Return the [x, y] coordinate for the center point of the cell that contains the specified text.  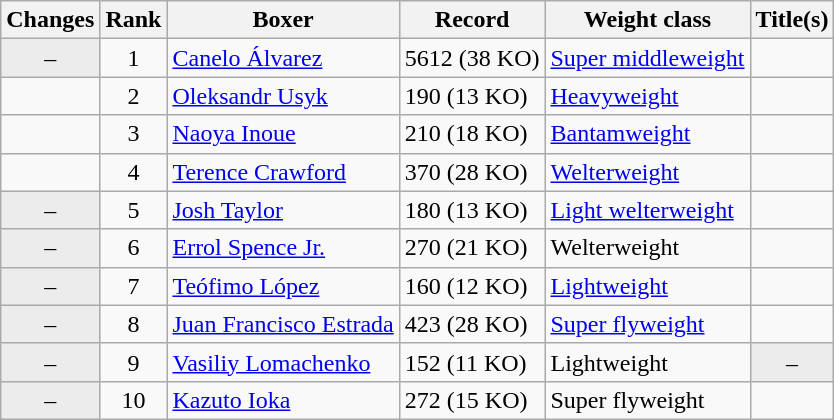
7 [134, 286]
Kazuto Ioka [283, 400]
190 (13 KO) [472, 96]
Heavyweight [648, 96]
9 [134, 362]
423 (28 KO) [472, 324]
5 [134, 210]
Weight class [648, 20]
272 (15 KO) [472, 400]
Terence Crawford [283, 172]
180 (13 KO) [472, 210]
160 (12 KO) [472, 286]
2 [134, 96]
Errol Spence Jr. [283, 248]
Oleksandr Usyk [283, 96]
10 [134, 400]
3 [134, 134]
270 (21 KO) [472, 248]
8 [134, 324]
Super middleweight [648, 58]
Changes [50, 20]
6 [134, 248]
Light welterweight [648, 210]
Teófimo López [283, 286]
Title(s) [792, 20]
Josh Taylor [283, 210]
Boxer [283, 20]
370 (28 KO) [472, 172]
Record [472, 20]
Canelo Álvarez [283, 58]
210 (18 KO) [472, 134]
1 [134, 58]
Naoya Inoue [283, 134]
Rank [134, 20]
Bantamweight [648, 134]
5612 (38 KO) [472, 58]
152 (11 KO) [472, 362]
4 [134, 172]
Vasiliy Lomachenko [283, 362]
Juan Francisco Estrada [283, 324]
